Return the (x, y) coordinate for the center point of the cell that contains the specified text.  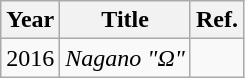
Title (126, 20)
Nagano "Ω" (126, 58)
Ref. (216, 20)
2016 (30, 58)
Year (30, 20)
